From the cell containing the given text, extract its center point as [X, Y] coordinate. 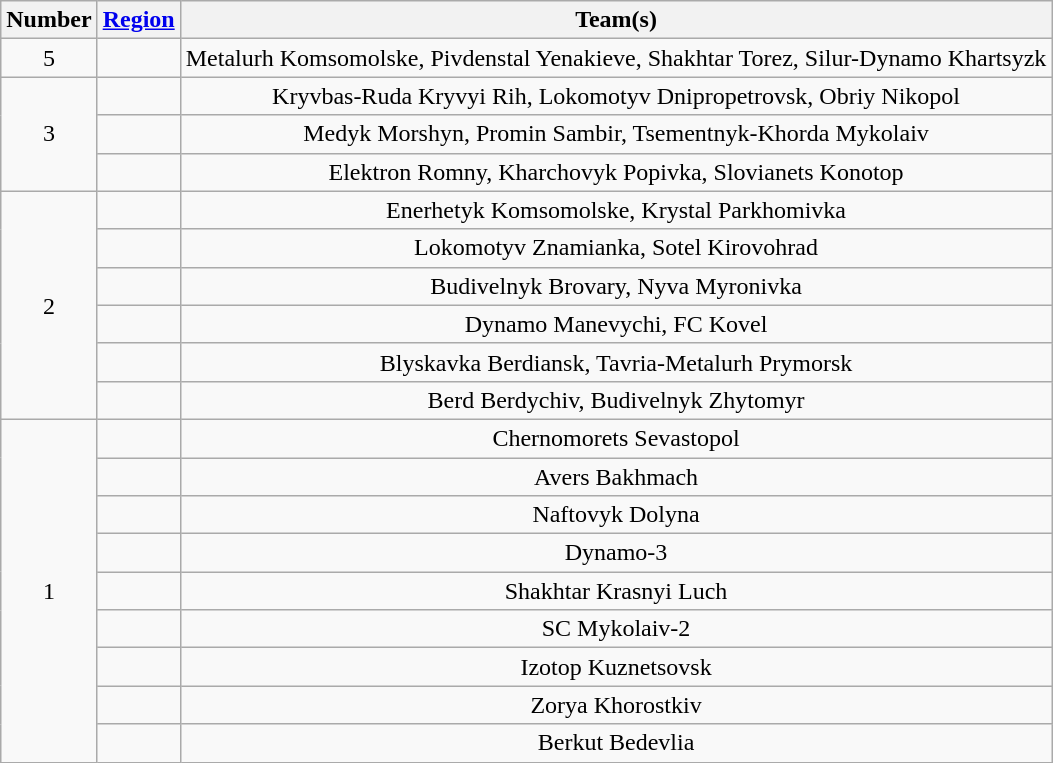
Budivelnyk Brovary, Nyva Myronivka [616, 286]
Region [138, 20]
Medyk Morshyn, Promin Sambir, Tsementnyk-Khorda Mykolaiv [616, 134]
1 [49, 590]
Number [49, 20]
Chernomorets Sevastopol [616, 438]
Elektron Romny, Kharchovyk Popivka, Slovianets Konotop [616, 172]
Shakhtar Krasnyi Luch [616, 591]
Avers Bakhmach [616, 477]
5 [49, 58]
2 [49, 305]
Metalurh Komsomolske, Pivdenstal Yenakieve, Shakhtar Torez, Silur-Dynamo Khartsyzk [616, 58]
Kryvbas-Ruda Kryvyi Rih, Lokomotyv Dnipropetrovsk, Obriy Nikopol [616, 96]
Berd Berdychiv, Budivelnyk Zhytomyr [616, 400]
Blyskavka Berdiansk, Tavria-Metalurh Prymorsk [616, 362]
3 [49, 134]
Naftovyk Dolyna [616, 515]
SC Mykolaiv-2 [616, 629]
Lokomotyv Znamianka, Sotel Kirovohrad [616, 248]
Team(s) [616, 20]
Zorya Khorostkiv [616, 705]
Izotop Kuznetsovsk [616, 667]
Berkut Bedevlia [616, 743]
Dynamo Manevychi, FC Kovel [616, 324]
Enerhetyk Komsomolske, Krystal Parkhomivka [616, 210]
Dynamo-3 [616, 553]
